For the text-containing cell, return its midpoint in [x, y] coordinate format. 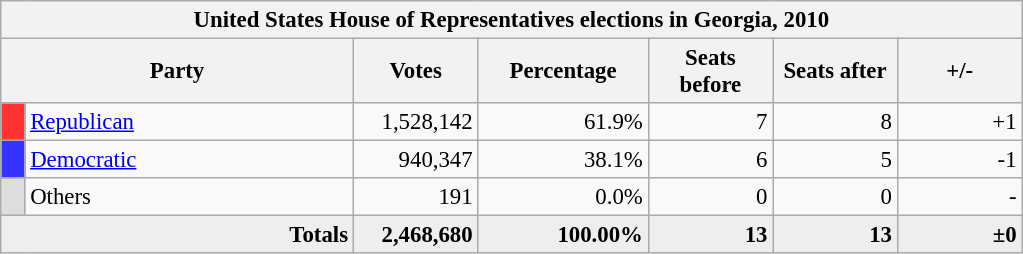
6 [710, 160]
7 [710, 122]
1,528,142 [416, 122]
Others [189, 197]
- [960, 197]
8 [836, 122]
Democratic [189, 160]
Seats before [710, 72]
5 [836, 160]
61.9% [563, 122]
2,468,680 [416, 235]
940,347 [416, 160]
+1 [960, 122]
+/- [960, 72]
Percentage [563, 72]
±0 [960, 235]
-1 [960, 160]
Votes [416, 72]
Seats after [836, 72]
38.1% [563, 160]
Totals [178, 235]
United States House of Representatives elections in Georgia, 2010 [512, 20]
100.00% [563, 235]
Party [178, 72]
191 [416, 197]
0.0% [563, 197]
Republican [189, 122]
